Identify which cell holds the provided text, then report its (X, Y) central coordinate. 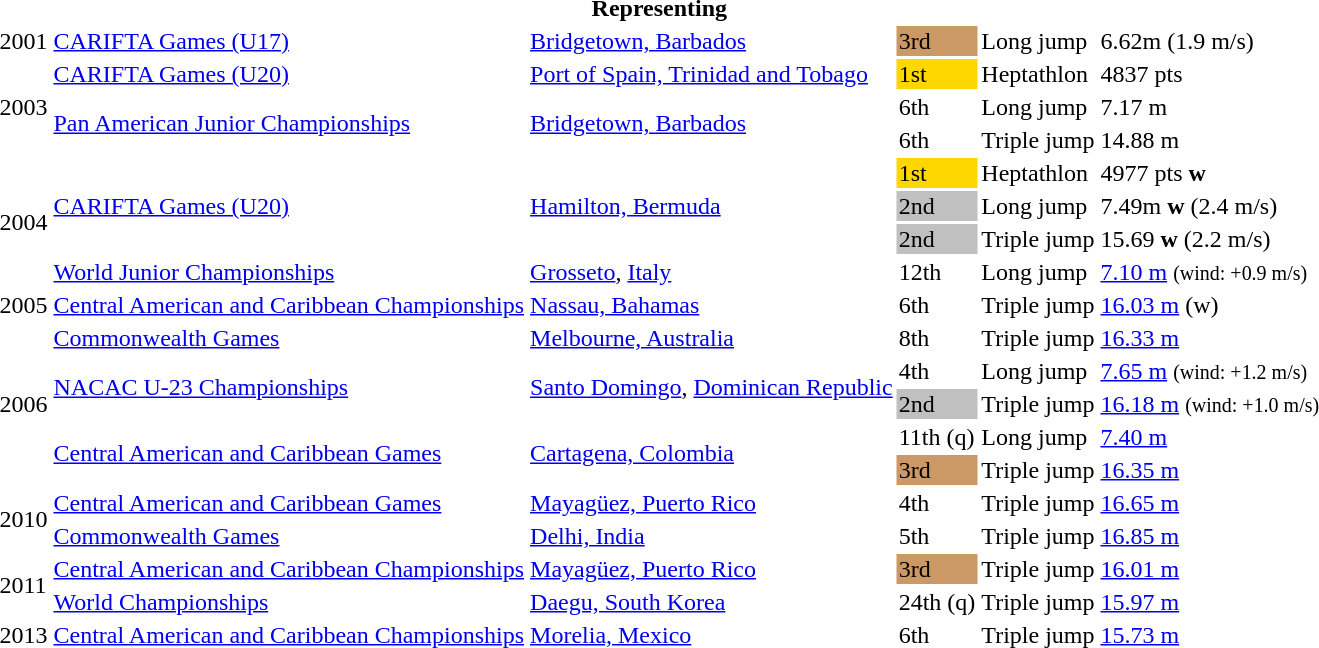
12th (937, 272)
Melbourne, Australia (712, 338)
CARIFTA Games (U17) (289, 41)
Daegu, South Korea (712, 602)
Delhi, India (712, 536)
Santo Domingo, Dominican Republic (712, 388)
World Junior Championships (289, 272)
11th (q) (937, 437)
Hamilton, Bermuda (712, 206)
Port of Spain, Trinidad and Tobago (712, 74)
Nassau, Bahamas (712, 305)
Grosseto, Italy (712, 272)
5th (937, 536)
Pan American Junior Championships (289, 124)
24th (q) (937, 602)
8th (937, 338)
World Championships (289, 602)
Cartagena, Colombia (712, 454)
NACAC U-23 Championships (289, 388)
